Find where the given text appears and provide that cell's center as [X, Y] coordinate. 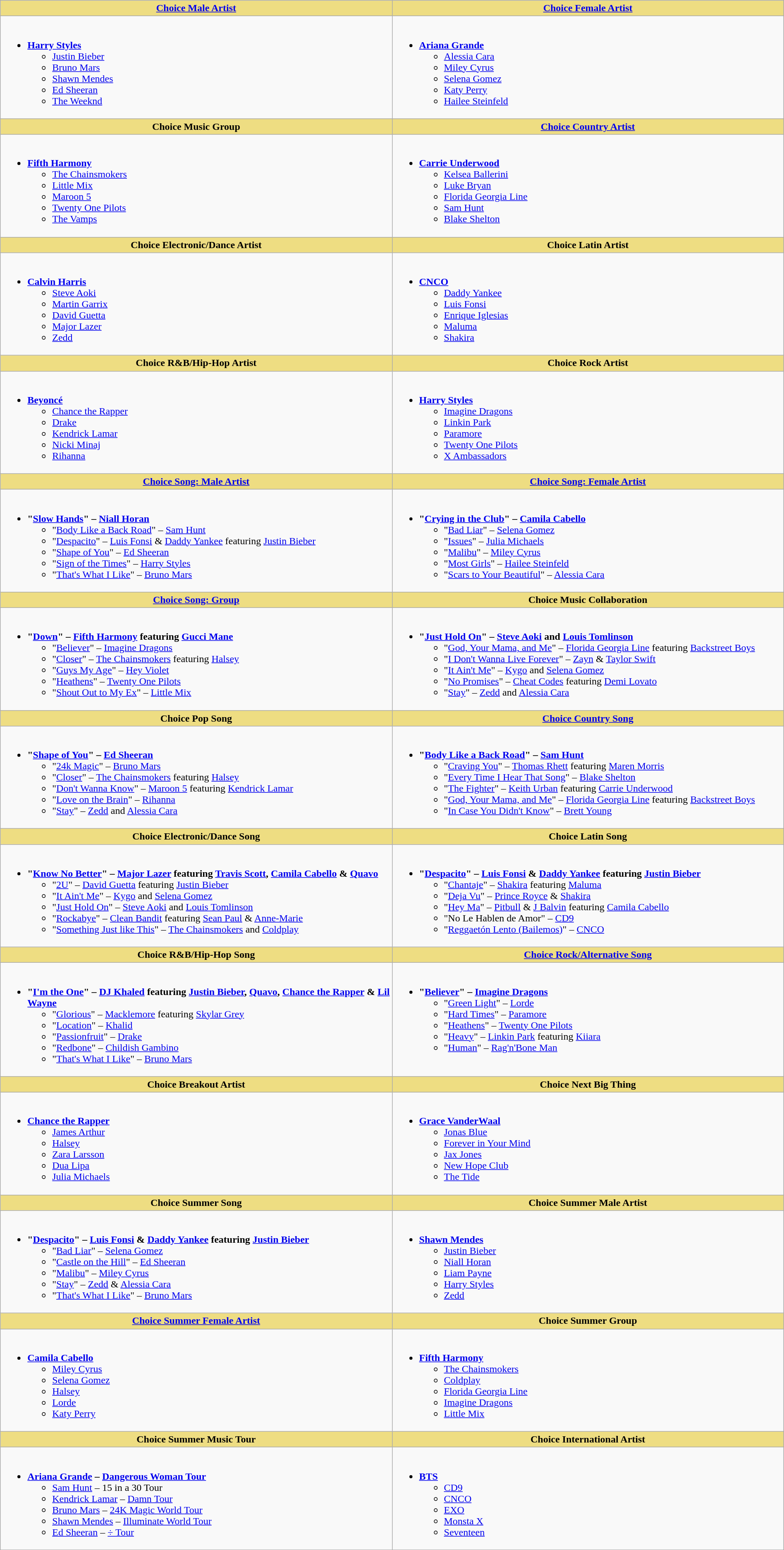
Choice Latin Artist [588, 245]
Choice Song: Male Artist [196, 481]
Ariana GrandeAlessia CaraMiley CyrusSelena GomezKaty PerryHailee Steinfeld [588, 67]
Choice Summer Song [196, 1203]
Choice Female Artist [588, 8]
Choice Pop Song [196, 718]
Choice Rock/Alternative Song [588, 955]
Carrie UnderwoodKelsea BalleriniLuke BryanFlorida Georgia LineSam HuntBlake Shelton [588, 186]
Choice Rock Artist [588, 363]
Choice Summer Group [588, 1321]
Camila CabelloMiley CyrusSelena GomezHalseyLordeKaty Perry [196, 1380]
Choice Country Artist [588, 127]
Choice Summer Male Artist [588, 1203]
BTSCD9CNCOEXOMonsta XSeventeen [588, 1498]
Choice Summer Music Tour [196, 1439]
Shawn MendesJustin BieberNiall HoranLiam PayneHarry StylesZedd [588, 1262]
Choice R&B/Hip-Hop Artist [196, 363]
Choice Music Group [196, 127]
Fifth HarmonyThe ChainsmokersColdplayFlorida Georgia LineImagine DragonsLittle Mix [588, 1380]
Choice Song: Group [196, 600]
Grace VanderWaalJonas BlueForever in Your MindJax JonesNew Hope ClubThe Tide [588, 1143]
Choice Music Collaboration [588, 600]
Choice Next Big Thing [588, 1084]
Choice Male Artist [196, 8]
Harry StylesJustin BieberBruno MarsShawn MendesEd SheeranThe Weeknd [196, 67]
Choice Song: Female Artist [588, 481]
Choice Summer Female Artist [196, 1321]
Choice R&B/Hip-Hop Song [196, 955]
CNCODaddy YankeeLuis FonsiEnrique IglesiasMalumaShakira [588, 304]
Choice Electronic/Dance Song [196, 837]
Harry StylesImagine DragonsLinkin ParkParamoreTwenty One PilotsX Ambassadors [588, 422]
Chance the RapperJames ArthurHalseyZara LarssonDua LipaJulia Michaels [196, 1143]
Choice International Artist [588, 1439]
Choice Electronic/Dance Artist [196, 245]
BeyoncéChance the RapperDrakeKendrick LamarNicki MinajRihanna [196, 422]
Fifth HarmonyThe ChainsmokersLittle MixMaroon 5Twenty One PilotsThe Vamps [196, 186]
Choice Breakout Artist [196, 1084]
Calvin HarrisSteve AokiMartin GarrixDavid GuettaMajor LazerZedd [196, 304]
Choice Latin Song [588, 837]
Choice Country Song [588, 718]
